Return [X, Y] of the center of cell containing provided text 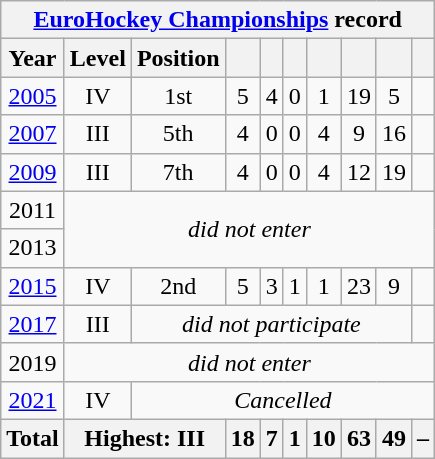
10 [324, 438]
1st [178, 96]
Highest: III [144, 438]
7 [272, 438]
2015 [33, 286]
2019 [33, 362]
18 [242, 438]
Total [33, 438]
12 [358, 172]
49 [394, 438]
2011 [33, 210]
2021 [33, 400]
16 [394, 134]
2017 [33, 324]
2007 [33, 134]
Position [178, 58]
2013 [33, 248]
Cancelled [282, 400]
23 [358, 286]
– [422, 438]
2009 [33, 172]
Year [33, 58]
EuroHockey Championships record [218, 20]
3 [272, 286]
2nd [178, 286]
5th [178, 134]
did not participate [271, 324]
7th [178, 172]
63 [358, 438]
Level [98, 58]
2005 [33, 96]
